Scan for the cell matching the given text and deliver its (X, Y) coordinate at center. 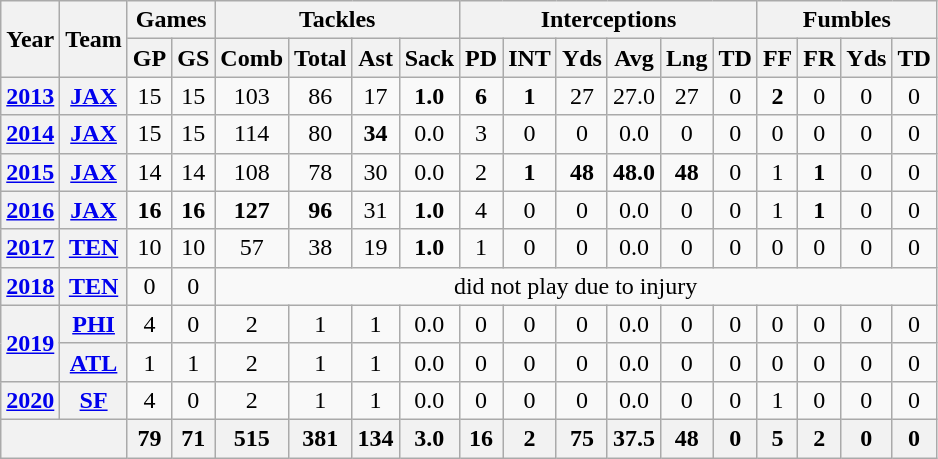
2014 (30, 134)
Fumbles (846, 20)
2018 (30, 286)
134 (376, 438)
FF (777, 58)
79 (149, 438)
FR (820, 58)
2017 (30, 248)
3 (482, 134)
5 (777, 438)
17 (376, 96)
2015 (30, 172)
PHI (94, 324)
57 (252, 248)
Games (170, 20)
INT (530, 58)
38 (321, 248)
Sack (429, 58)
86 (321, 96)
2020 (30, 400)
Team (94, 39)
34 (376, 134)
71 (194, 438)
515 (252, 438)
75 (582, 438)
37.5 (634, 438)
GP (149, 58)
48.0 (634, 172)
SF (94, 400)
6 (482, 96)
2019 (30, 343)
96 (321, 210)
103 (252, 96)
Avg (634, 58)
Lng (687, 58)
Ast (376, 58)
Interceptions (609, 20)
Total (321, 58)
2016 (30, 210)
3.0 (429, 438)
30 (376, 172)
31 (376, 210)
114 (252, 134)
Tackles (338, 20)
Year (30, 39)
80 (321, 134)
PD (482, 58)
381 (321, 438)
Comb (252, 58)
19 (376, 248)
108 (252, 172)
did not play due to injury (576, 286)
2013 (30, 96)
ATL (94, 362)
127 (252, 210)
27.0 (634, 96)
78 (321, 172)
GS (194, 58)
